Determine the [X, Y] coordinate at the center of the cell enclosing the given text.  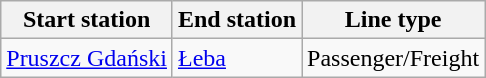
Łeba [236, 58]
End station [236, 20]
Passenger/Freight [394, 58]
Pruszcz Gdański [87, 58]
Line type [394, 20]
Start station [87, 20]
